Determine the (x, y) coordinate at the center of the cell enclosing the given text.  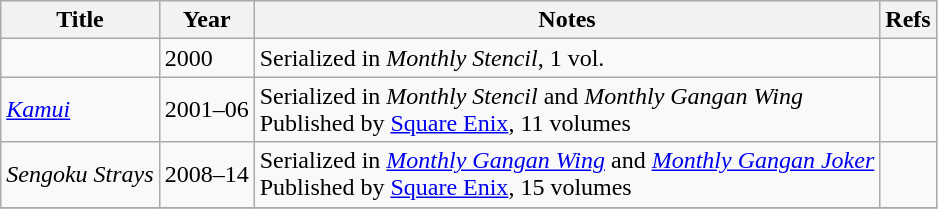
Title (80, 20)
2008–14 (206, 174)
Refs (908, 20)
Serialized in Monthly Stencil and Monthly Gangan WingPublished by Square Enix, 11 volumes (567, 110)
Serialized in Monthly Gangan Wing and Monthly Gangan JokerPublished by Square Enix, 15 volumes (567, 174)
Serialized in Monthly Stencil, 1 vol. (567, 58)
Sengoku Strays (80, 174)
Notes (567, 20)
Kamui (80, 110)
Year (206, 20)
2001–06 (206, 110)
2000 (206, 58)
